Detect which cell encompasses the target text, then output its [x, y] center coordinate. 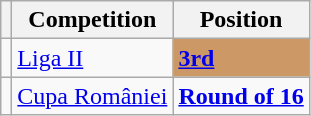
Competition [92, 20]
Cupa României [92, 96]
Liga II [92, 58]
Position [241, 20]
3rd [241, 58]
Round of 16 [241, 96]
